Return [x, y] of the center of cell containing provided text 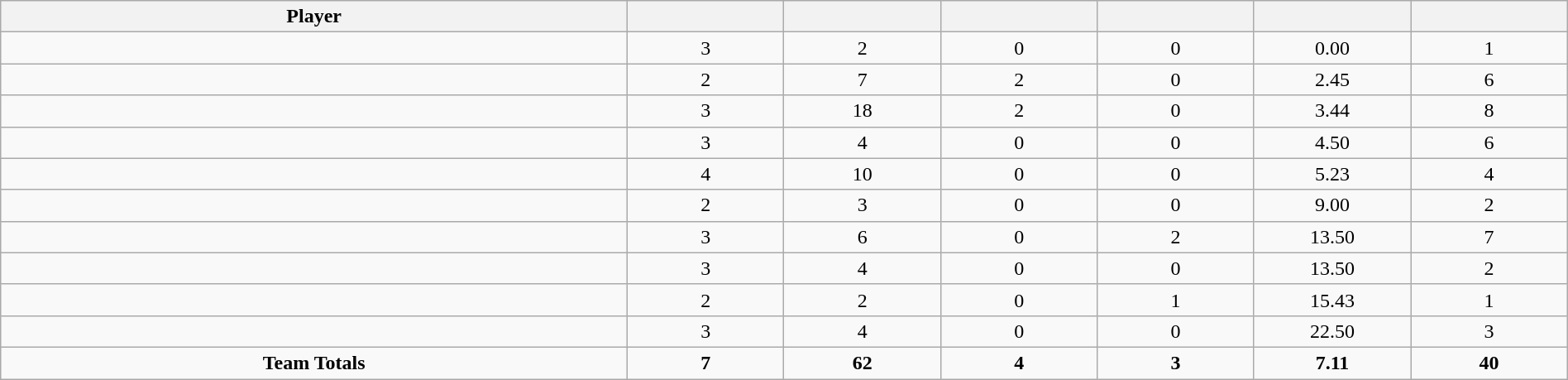
62 [862, 363]
8 [1489, 111]
7.11 [1331, 363]
18 [862, 111]
3.44 [1331, 111]
2.45 [1331, 79]
10 [862, 174]
Team Totals [314, 363]
5.23 [1331, 174]
9.00 [1331, 205]
0.00 [1331, 48]
4.50 [1331, 142]
Player [314, 17]
22.50 [1331, 331]
15.43 [1331, 300]
40 [1489, 363]
